Locate the cell with the specified text and output its (x, y) center coordinate. 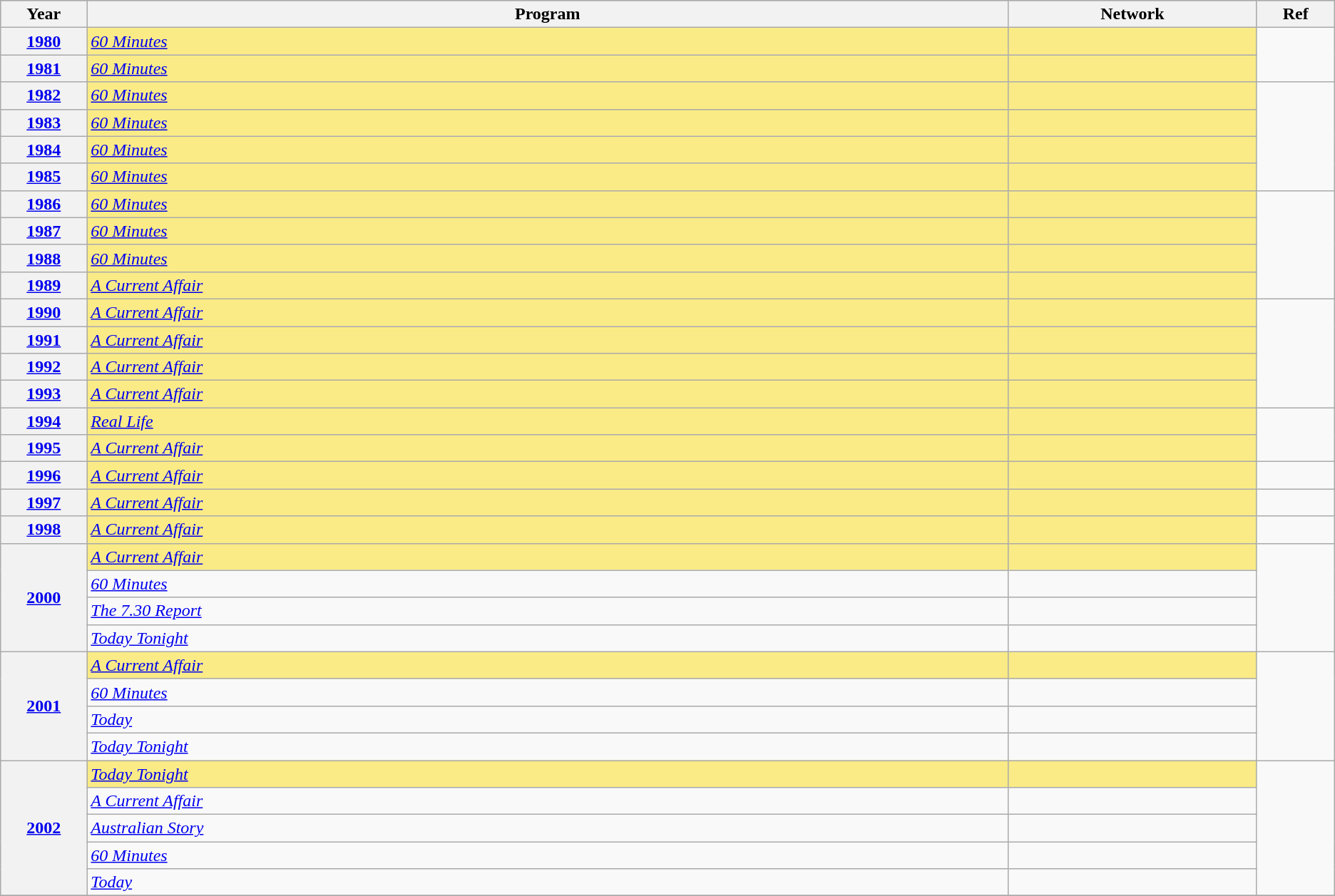
Ref (1295, 14)
1983 (44, 123)
1982 (44, 96)
1991 (44, 340)
1992 (44, 367)
1998 (44, 530)
1994 (44, 421)
1987 (44, 231)
1997 (44, 503)
1986 (44, 204)
1988 (44, 258)
1989 (44, 285)
2001 (44, 706)
Network (1132, 14)
2002 (44, 828)
Real Life (548, 421)
1995 (44, 448)
1981 (44, 68)
1984 (44, 150)
The 7.30 Report (548, 611)
Program (548, 14)
1993 (44, 394)
2000 (44, 597)
Year (44, 14)
1990 (44, 312)
1985 (44, 177)
1996 (44, 475)
Australian Story (548, 828)
1980 (44, 41)
